Search for the cell housing the specified text and yield its [x, y] center coordinate. 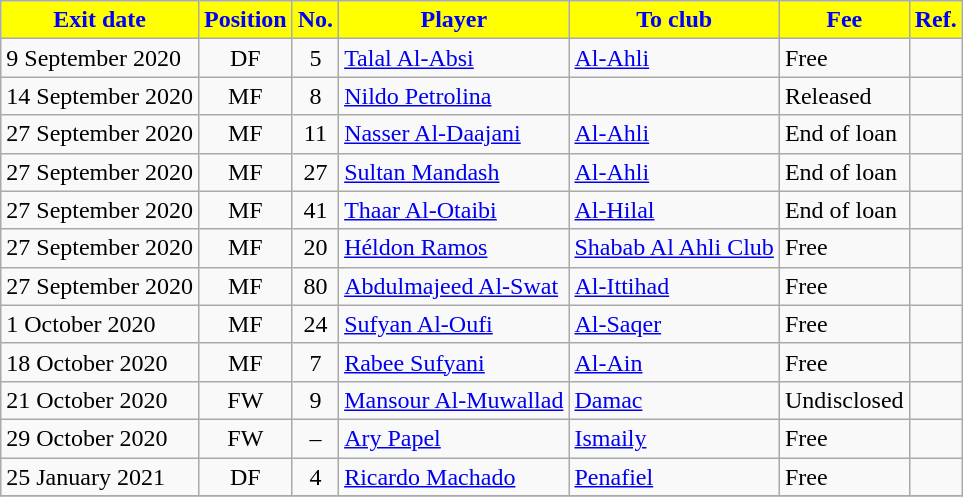
20 [315, 248]
Fee [844, 20]
27 [315, 172]
Al-Ittihad [674, 286]
14 September 2020 [100, 96]
To club [674, 20]
Rabee Sufyani [454, 362]
5 [315, 58]
25 January 2021 [100, 477]
11 [315, 134]
Undisclosed [844, 400]
Ricardo Machado [454, 477]
Shabab Al Ahli Club [674, 248]
29 October 2020 [100, 438]
No. [315, 20]
9 September 2020 [100, 58]
Al-Hilal [674, 210]
Sufyan Al-Oufi [454, 324]
Héldon Ramos [454, 248]
Mansour Al-Muwallad [454, 400]
Thaar Al-Otaibi [454, 210]
Ref. [936, 20]
24 [315, 324]
7 [315, 362]
Exit date [100, 20]
Damac [674, 400]
Ismaily [674, 438]
41 [315, 210]
Nasser Al-Daajani [454, 134]
Position [245, 20]
Player [454, 20]
9 [315, 400]
– [315, 438]
Talal Al-Absi [454, 58]
Ary Papel [454, 438]
Al-Saqer [674, 324]
21 October 2020 [100, 400]
18 October 2020 [100, 362]
Penafiel [674, 477]
Sultan Mandash [454, 172]
Al-Ain [674, 362]
4 [315, 477]
Released [844, 96]
Nildo Petrolina [454, 96]
Abdulmajeed Al-Swat [454, 286]
1 October 2020 [100, 324]
8 [315, 96]
80 [315, 286]
